Locate the cell with the specified text and output its (x, y) center coordinate. 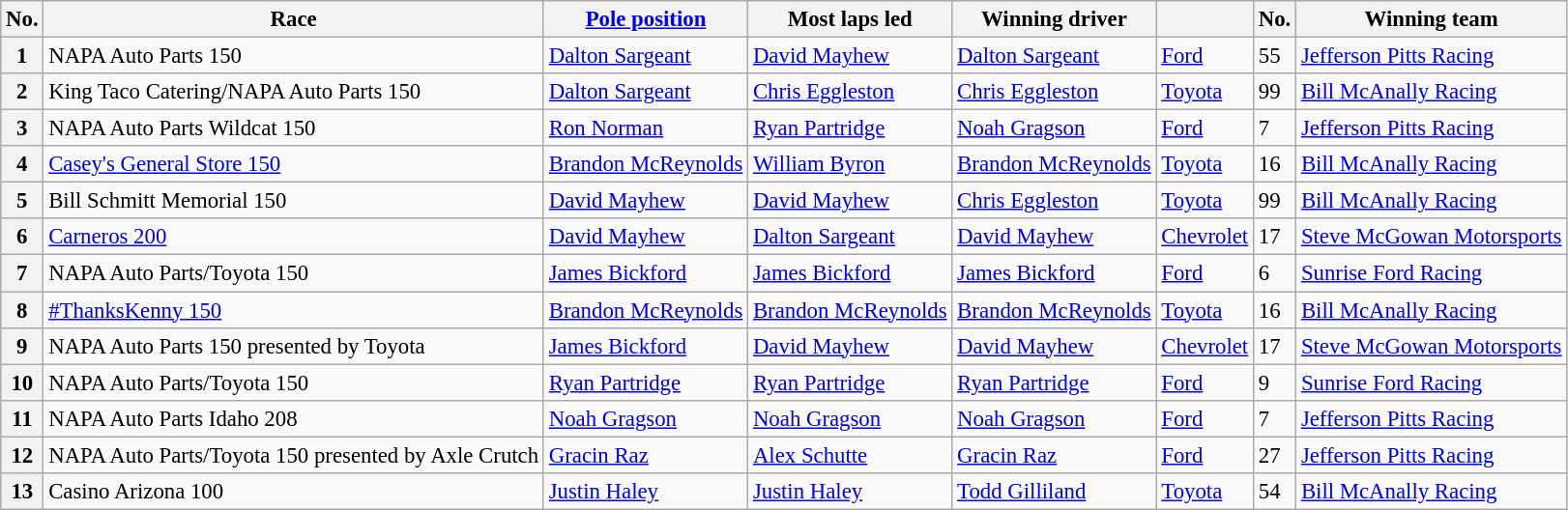
Todd Gilliland (1054, 492)
NAPA Auto Parts 150 presented by Toyota (294, 346)
William Byron (851, 164)
Casino Arizona 100 (294, 492)
55 (1274, 56)
Casey's General Store 150 (294, 164)
3 (22, 128)
#ThanksKenny 150 (294, 310)
NAPA Auto Parts/Toyota 150 presented by Axle Crutch (294, 455)
NAPA Auto Parts Wildcat 150 (294, 128)
11 (22, 418)
NAPA Auto Parts Idaho 208 (294, 418)
27 (1274, 455)
Bill Schmitt Memorial 150 (294, 201)
2 (22, 92)
13 (22, 492)
10 (22, 382)
5 (22, 201)
Pole position (646, 19)
Carneros 200 (294, 237)
Race (294, 19)
8 (22, 310)
4 (22, 164)
NAPA Auto Parts 150 (294, 56)
Alex Schutte (851, 455)
54 (1274, 492)
Most laps led (851, 19)
Winning team (1432, 19)
Winning driver (1054, 19)
King Taco Catering/NAPA Auto Parts 150 (294, 92)
Ron Norman (646, 128)
12 (22, 455)
1 (22, 56)
